Capture the cell that displays the provided text and extract its [X, Y] central coordinate. 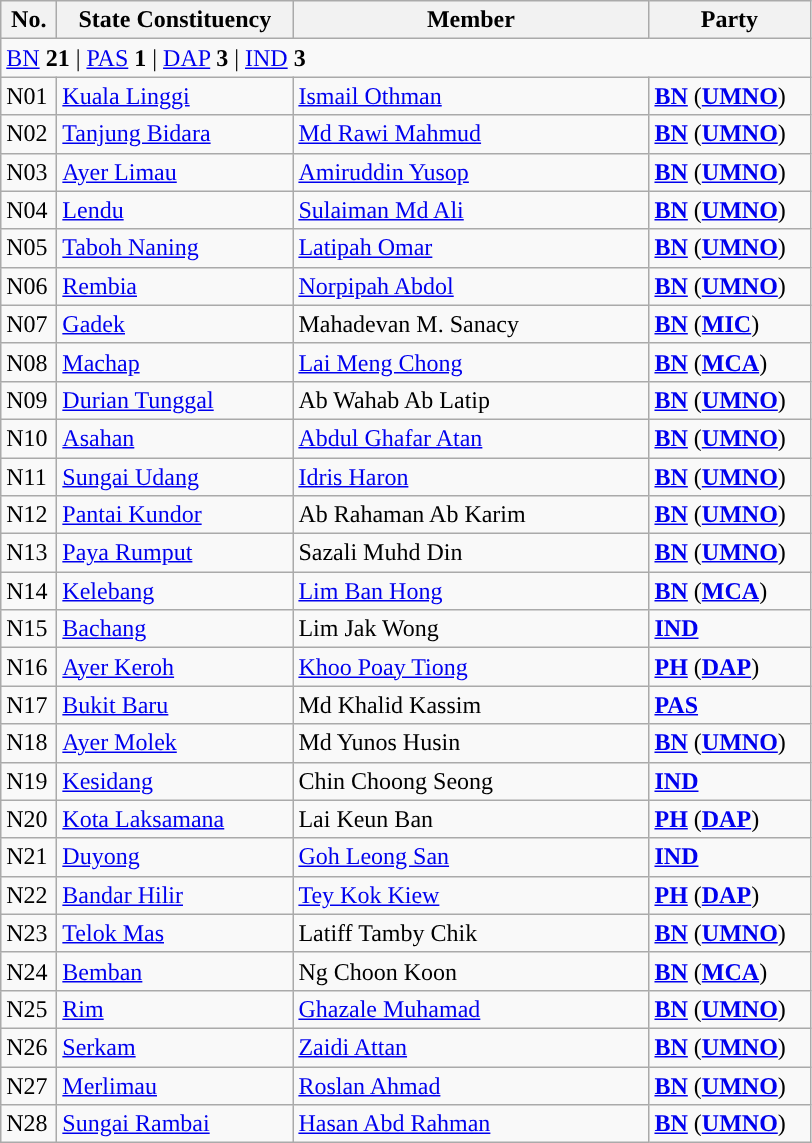
N26 [29, 1047]
Ab Rahaman Ab Karim [471, 515]
N12 [29, 515]
Serkam [175, 1047]
State Constituency [175, 20]
Rim [175, 1009]
Sungai Rambai [175, 1124]
N03 [29, 172]
Md Yunos Husin [471, 743]
Latipah Omar [471, 248]
N19 [29, 781]
Abdul Ghafar Atan [471, 438]
Ghazale Muhamad [471, 1009]
Lendu [175, 210]
N27 [29, 1085]
N28 [29, 1124]
Pantai Kundor [175, 515]
Amiruddin Yusop [471, 172]
N22 [29, 895]
N25 [29, 1009]
Ayer Keroh [175, 667]
BN (MIC) [730, 324]
Merlimau [175, 1085]
N04 [29, 210]
Md Khalid Kassim [471, 705]
N24 [29, 971]
Sazali Muhd Din [471, 553]
Idris Haron [471, 477]
Member [471, 20]
N09 [29, 400]
N20 [29, 819]
Zaidi Attan [471, 1047]
Ayer Molek [175, 743]
Chin Choong Seong [471, 781]
Kelebang [175, 591]
N13 [29, 553]
N21 [29, 857]
Ng Choon Koon [471, 971]
Goh Leong San [471, 857]
No. [29, 20]
N14 [29, 591]
Kuala Linggi [175, 96]
Bachang [175, 629]
Khoo Poay Tiong [471, 667]
Party [730, 20]
Duyong [175, 857]
Kesidang [175, 781]
Ab Wahab Ab Latip [471, 400]
Ayer Limau [175, 172]
Kota Laksamana [175, 819]
Md Rawi Mahmud [471, 134]
Lai Meng Chong [471, 362]
PAS [730, 705]
N15 [29, 629]
N06 [29, 286]
N07 [29, 324]
Tanjung Bidara [175, 134]
Lai Keun Ban [471, 819]
Lim Ban Hong [471, 591]
Tey Kok Kiew [471, 895]
N01 [29, 96]
N16 [29, 667]
N11 [29, 477]
N02 [29, 134]
N05 [29, 248]
N18 [29, 743]
Norpipah Abdol [471, 286]
Taboh Naning [175, 248]
Telok Mas [175, 933]
Ismail Othman [471, 96]
Bemban [175, 971]
Hasan Abd Rahman [471, 1124]
Durian Tunggal [175, 400]
Rembia [175, 286]
Paya Rumput [175, 553]
Latiff Tamby Chik [471, 933]
Lim Jak Wong [471, 629]
Gadek [175, 324]
Bandar Hilir [175, 895]
Asahan [175, 438]
Roslan Ahmad [471, 1085]
BN 21 | PAS 1 | DAP 3 | IND 3 [406, 58]
Sulaiman Md Ali [471, 210]
Machap [175, 362]
N10 [29, 438]
Mahadevan M. Sanacy [471, 324]
N17 [29, 705]
Sungai Udang [175, 477]
Bukit Baru [175, 705]
N23 [29, 933]
N08 [29, 362]
